Return [X, Y] of the center of cell containing provided text 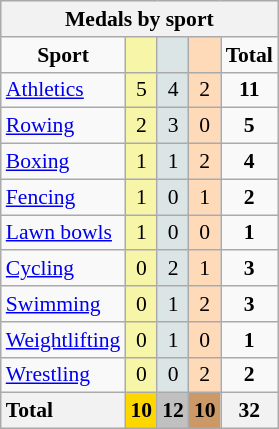
Rowing [64, 126]
Wrestling [64, 375]
Boxing [64, 162]
Sport [64, 55]
Medals by sport [140, 19]
Lawn bowls [64, 233]
Athletics [64, 90]
32 [250, 411]
12 [173, 411]
Weightlifting [64, 340]
Cycling [64, 269]
Fencing [64, 197]
Swimming [64, 304]
11 [250, 90]
